Scan for the cell matching the given text and deliver its [X, Y] coordinate at center. 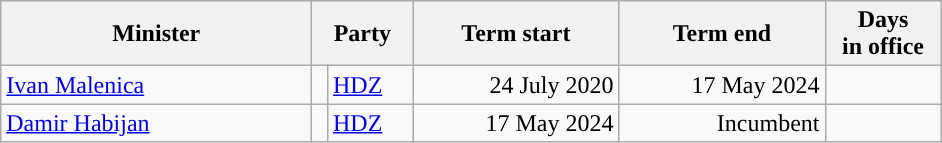
Term start [516, 34]
Term end [722, 34]
Damir Habijan [156, 123]
Party [362, 34]
24 July 2020 [516, 85]
Days in office [883, 34]
Ivan Malenica [156, 85]
Incumbent [722, 123]
Minister [156, 34]
